Output the [X, Y] coordinate of the center of the cell containing the given text.  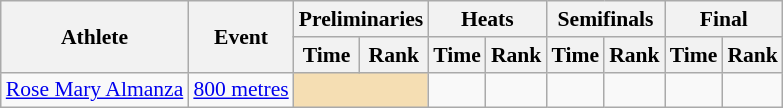
Rose Mary Almanza [95, 90]
Heats [487, 19]
Preliminaries [361, 19]
Event [240, 36]
Semifinals [605, 19]
Athlete [95, 36]
Final [724, 19]
800 metres [240, 90]
